Scan for the cell matching the given text and deliver its [X, Y] coordinate at center. 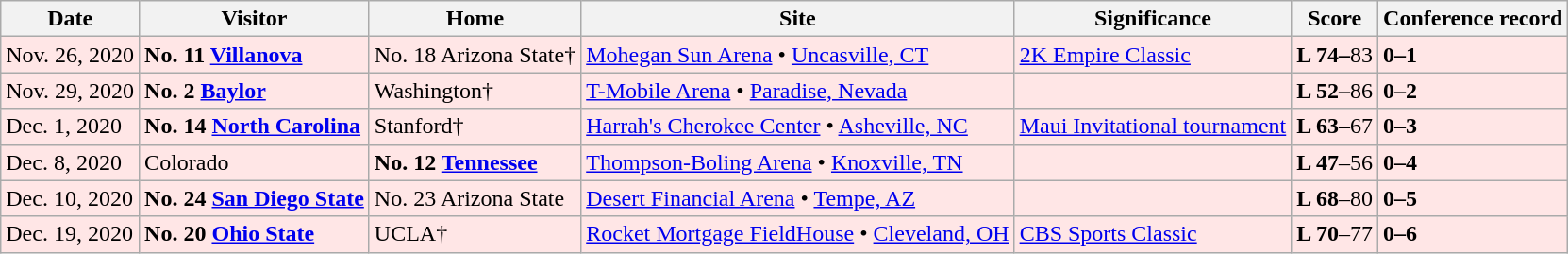
Significance [1153, 19]
0–4 [1474, 162]
0–6 [1474, 234]
CBS Sports Classic [1153, 234]
L 70–77 [1335, 234]
L 47–56 [1335, 162]
Desert Financial Arena • Tempe, AZ [798, 198]
No. 11 Villanova [255, 55]
Visitor [255, 19]
Site [798, 19]
Conference record [1474, 19]
No. 23 Arizona State [475, 198]
Stanford† [475, 127]
0–1 [1474, 55]
L 52–86 [1335, 91]
0–5 [1474, 198]
Mohegan Sun Arena • Uncasville, CT [798, 55]
No. 12 Tennessee [475, 162]
L 74–83 [1335, 55]
Score [1335, 19]
Colorado [255, 162]
Harrah's Cherokee Center • Asheville, NC [798, 127]
No. 24 San Diego State [255, 198]
0–2 [1474, 91]
0–3 [1474, 127]
Nov. 26, 2020 [70, 55]
2K Empire Classic [1153, 55]
No. 20 Ohio State [255, 234]
Dec. 1, 2020 [70, 127]
Maui Invitational tournament [1153, 127]
Dec. 8, 2020 [70, 162]
L 68–80 [1335, 198]
Thompson-Boling Arena • Knoxville, TN [798, 162]
Rocket Mortgage FieldHouse • Cleveland, OH [798, 234]
Washington† [475, 91]
Home [475, 19]
L 63–67 [1335, 127]
Dec. 10, 2020 [70, 198]
Dec. 19, 2020 [70, 234]
No. 18 Arizona State† [475, 55]
T-Mobile Arena • Paradise, Nevada [798, 91]
UCLA† [475, 234]
No. 14 North Carolina [255, 127]
No. 2 Baylor [255, 91]
Date [70, 19]
Nov. 29, 2020 [70, 91]
